For the text-containing cell, return its midpoint in (x, y) coordinate format. 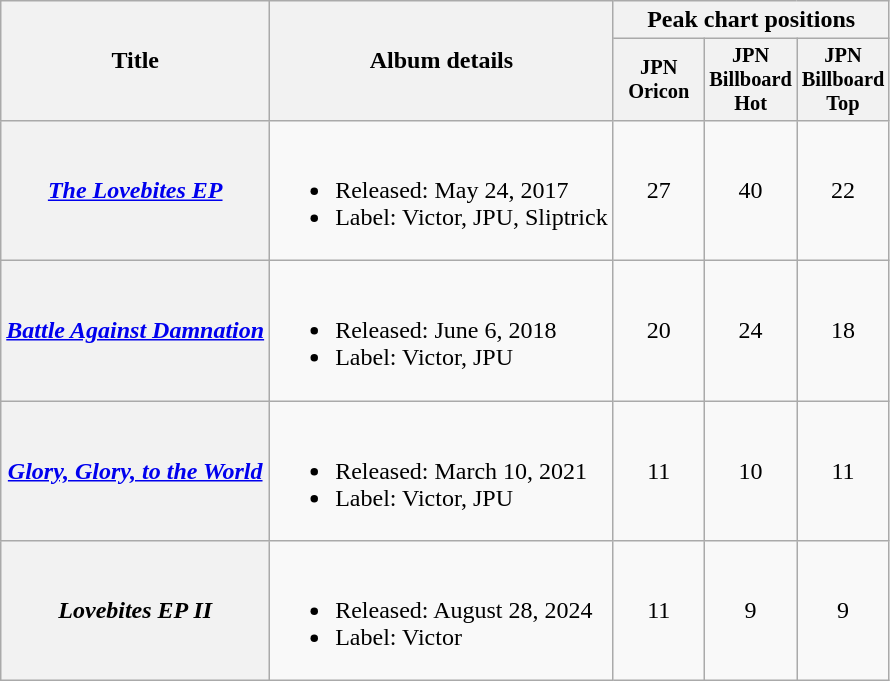
Released: June 6, 2018Label: Victor, JPU (442, 331)
Released: August 28, 2024Label: Victor (442, 611)
JPNOricon (658, 80)
Released: March 10, 2021Label: Victor, JPU (442, 471)
40 (750, 190)
22 (843, 190)
Peak chart positions (751, 20)
27 (658, 190)
Battle Against Damnation (136, 331)
Released: May 24, 2017Label: Victor, JPU, Sliptrick (442, 190)
Album details (442, 61)
JPNBillboardTop (843, 80)
20 (658, 331)
10 (750, 471)
The Lovebites EP (136, 190)
Lovebites EP II (136, 611)
18 (843, 331)
24 (750, 331)
Glory, Glory, to the World (136, 471)
JPNBillboardHot (750, 80)
Title (136, 61)
